Capture the cell that displays the provided text and extract its (X, Y) central coordinate. 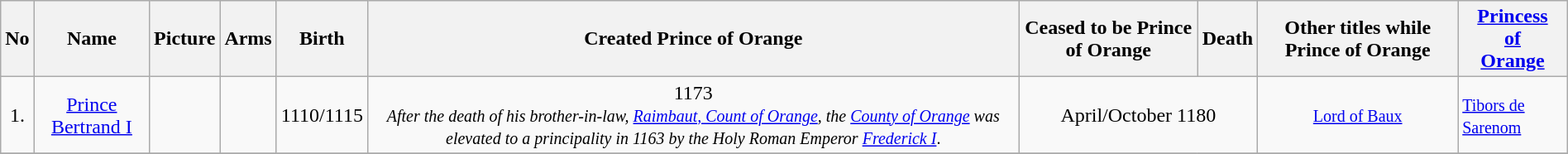
1. (17, 115)
Other titles while Prince of Orange (1358, 39)
Lord of Baux (1358, 115)
Created Prince of Orange (693, 39)
Prince Bertrand I (91, 115)
Name (91, 39)
Picture (185, 39)
Ceased to be Prince of Orange (1108, 39)
Birth (322, 39)
1110/1115 (322, 115)
Arms (248, 39)
April/October 1180 (1138, 115)
PrincessofOrange (1513, 39)
Death (1227, 39)
Tibors de Sarenom (1513, 115)
No (17, 39)
